Return [X, Y] of the center of cell containing provided text 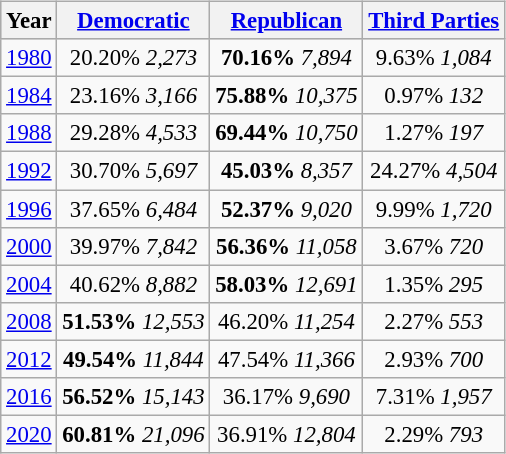
36.91% 12,804 [286, 434]
30.70% 5,697 [134, 171]
9.99% 1,720 [434, 209]
1.35% 295 [434, 284]
20.20% 2,273 [134, 58]
56.36% 11,058 [286, 246]
36.17% 9,690 [286, 396]
2.27% 553 [434, 321]
70.16% 7,894 [286, 58]
0.97% 132 [434, 96]
24.27% 4,504 [434, 171]
2008 [29, 321]
2004 [29, 284]
1992 [29, 171]
1.27% 197 [434, 133]
Year [29, 21]
52.37% 9,020 [286, 209]
Democratic [134, 21]
1980 [29, 58]
2012 [29, 359]
56.52% 15,143 [134, 396]
1988 [29, 133]
7.31% 1,957 [434, 396]
60.81% 21,096 [134, 434]
2.29% 793 [434, 434]
40.62% 8,882 [134, 284]
1984 [29, 96]
39.97% 7,842 [134, 246]
58.03% 12,691 [286, 284]
75.88% 10,375 [286, 96]
2020 [29, 434]
49.54% 11,844 [134, 359]
2016 [29, 396]
9.63% 1,084 [434, 58]
3.67% 720 [434, 246]
47.54% 11,366 [286, 359]
69.44% 10,750 [286, 133]
46.20% 11,254 [286, 321]
45.03% 8,357 [286, 171]
Republican [286, 21]
23.16% 3,166 [134, 96]
2.93% 700 [434, 359]
1996 [29, 209]
29.28% 4,533 [134, 133]
37.65% 6,484 [134, 209]
2000 [29, 246]
Third Parties [434, 21]
51.53% 12,553 [134, 321]
